Output the (x, y) coordinate of the center of the cell containing the given text.  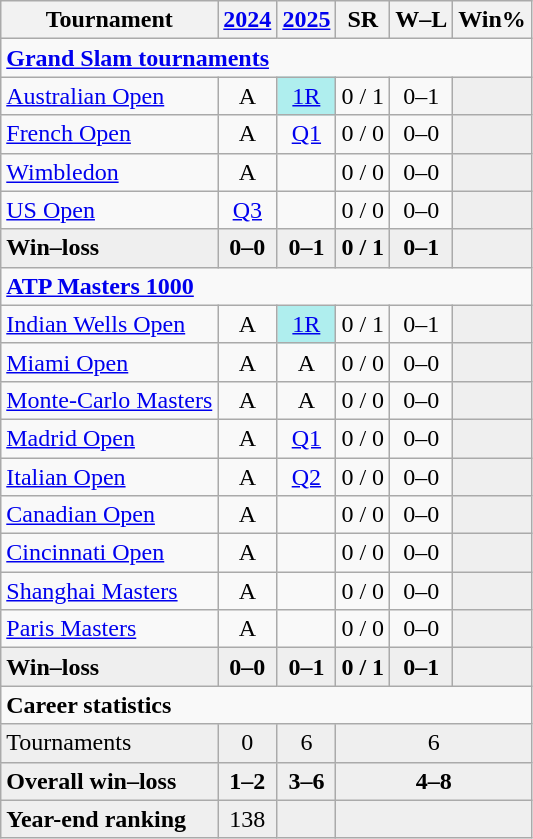
Q2 (306, 477)
US Open (110, 210)
2025 (306, 20)
Paris Masters (110, 629)
ATP Masters 1000 (266, 286)
W–L (422, 20)
French Open (110, 134)
Wimbledon (110, 172)
Overall win–loss (110, 781)
Italian Open (110, 477)
SR (363, 20)
Grand Slam tournaments (266, 58)
Tournament (110, 20)
1–2 (248, 781)
Monte-Carlo Masters (110, 400)
Win% (492, 20)
Madrid Open (110, 438)
Canadian Open (110, 515)
4–8 (434, 781)
Career statistics (266, 705)
Australian Open (110, 96)
138 (248, 819)
Tournaments (110, 743)
Cincinnati Open (110, 553)
3–6 (306, 781)
2024 (248, 20)
0 (248, 743)
Shanghai Masters (110, 591)
Indian Wells Open (110, 324)
Year-end ranking (110, 819)
Miami Open (110, 362)
Q3 (248, 210)
